Capture the cell that displays the provided text and extract its (x, y) central coordinate. 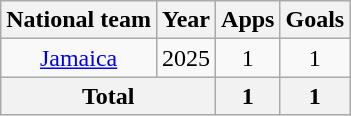
Year (186, 20)
National team (79, 20)
Apps (248, 20)
Goals (315, 20)
Total (108, 96)
Jamaica (79, 58)
2025 (186, 58)
